Extract the (X, Y) coordinate from the center of the cell holding the provided text.  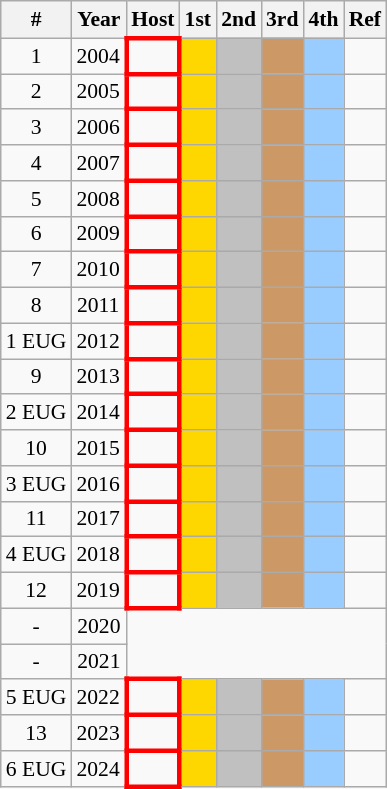
Year (98, 20)
8 (36, 306)
2 (36, 92)
Host (152, 20)
11 (36, 519)
2006 (98, 128)
2009 (98, 234)
2013 (98, 377)
3 (36, 128)
2022 (98, 698)
3rd (282, 20)
2004 (98, 56)
2019 (98, 591)
1 EUG (36, 341)
10 (36, 448)
12 (36, 591)
2023 (98, 733)
1st (198, 20)
2010 (98, 270)
# (36, 20)
4 EUG (36, 555)
2017 (98, 519)
2005 (98, 92)
2015 (98, 448)
5 EUG (36, 698)
2014 (98, 413)
3 EUG (36, 484)
9 (36, 377)
13 (36, 733)
Ref (365, 20)
2024 (98, 769)
2 EUG (36, 413)
2012 (98, 341)
2nd (238, 20)
1 (36, 56)
2007 (98, 163)
2016 (98, 484)
4 (36, 163)
7 (36, 270)
5 (36, 199)
4th (324, 20)
6 EUG (36, 769)
2011 (98, 306)
2021 (98, 662)
2008 (98, 199)
6 (36, 234)
2018 (98, 555)
2020 (98, 626)
